Find where the given text appears and provide that cell's center as [X, Y] coordinate. 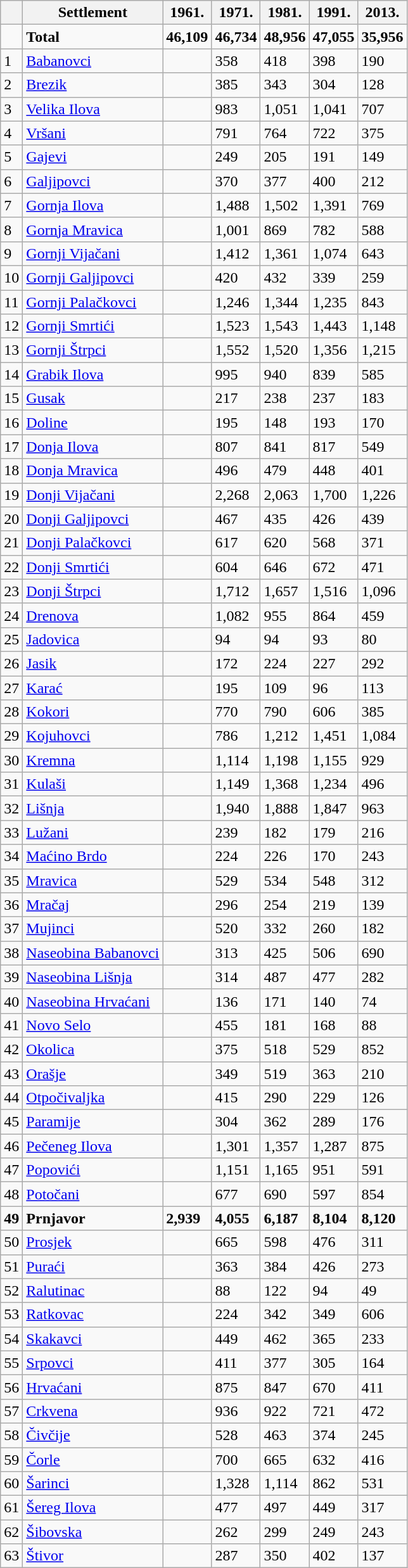
588 [383, 229]
1,516 [333, 591]
782 [333, 229]
1,412 [236, 253]
32 [11, 808]
770 [236, 712]
1,543 [285, 326]
398 [333, 61]
519 [285, 1074]
1,357 [285, 1146]
58 [11, 1435]
Donja Mravica [92, 471]
362 [285, 1122]
1,001 [236, 229]
8,104 [333, 1218]
14 [11, 374]
Mujinci [92, 929]
620 [285, 543]
Naseobina Lišnja [92, 977]
168 [333, 1025]
Maćino Brdo [92, 857]
721 [333, 1411]
2,063 [285, 495]
1,391 [333, 205]
439 [383, 519]
3 [11, 109]
35,956 [383, 37]
415 [236, 1098]
27 [11, 687]
18 [11, 471]
Donja Ilova [92, 447]
126 [383, 1098]
57 [11, 1411]
455 [236, 1025]
Kojuhovci [92, 736]
420 [236, 277]
59 [11, 1459]
Vršani [92, 133]
Donji Palačkovci [92, 543]
140 [333, 1001]
1,149 [236, 784]
Gornji Smrtići [92, 326]
54 [11, 1339]
520 [236, 929]
314 [236, 977]
1,502 [285, 205]
171 [285, 1001]
40 [11, 1001]
Crkvena [92, 1411]
1,443 [333, 326]
342 [285, 1315]
1,712 [236, 591]
Šibovska [92, 1532]
313 [236, 953]
643 [383, 253]
292 [383, 663]
Donji Štrpci [92, 591]
1,368 [285, 784]
273 [383, 1266]
1,657 [285, 591]
46 [11, 1146]
287 [236, 1556]
Brezik [92, 85]
Čivčije [92, 1435]
1,520 [285, 350]
229 [333, 1098]
1,940 [236, 808]
854 [383, 1194]
Galjipovci [92, 181]
Karać [92, 687]
1,215 [383, 350]
37 [11, 929]
109 [285, 687]
Settlement [92, 13]
311 [383, 1242]
617 [236, 543]
Hrvaćani [92, 1387]
548 [333, 881]
43 [11, 1074]
Gusak [92, 398]
1,847 [333, 808]
148 [285, 423]
807 [236, 447]
Štivor [92, 1556]
176 [383, 1122]
1971. [236, 13]
2 [11, 85]
995 [236, 374]
598 [285, 1242]
646 [285, 567]
1,235 [333, 302]
210 [383, 1074]
164 [383, 1363]
Donji Smrtići [92, 567]
Srpovci [92, 1363]
1,096 [383, 591]
1,198 [285, 760]
350 [285, 1556]
238 [285, 398]
Gornji Galjipovci [92, 277]
137 [383, 1556]
15 [11, 398]
Jadovica [92, 639]
Mračaj [92, 905]
339 [333, 277]
41 [11, 1025]
Šarinci [92, 1484]
591 [383, 1170]
936 [236, 1411]
24 [11, 615]
Prnjavor [92, 1218]
47 [11, 1170]
Drenova [92, 615]
1,344 [285, 302]
193 [333, 423]
1,151 [236, 1170]
604 [236, 567]
305 [333, 1363]
12 [11, 326]
4,055 [236, 1218]
Gornja Mravica [92, 229]
487 [285, 977]
56 [11, 1387]
506 [333, 953]
1,155 [333, 760]
9 [11, 253]
670 [333, 1387]
817 [333, 447]
128 [383, 85]
400 [333, 181]
1,361 [285, 253]
332 [285, 929]
312 [383, 881]
463 [285, 1435]
983 [236, 109]
1,226 [383, 495]
1,234 [333, 784]
10 [11, 277]
Orašje [92, 1074]
Potočani [92, 1194]
296 [236, 905]
8,120 [383, 1218]
52 [11, 1291]
2013. [383, 13]
183 [383, 398]
432 [285, 277]
28 [11, 712]
8 [11, 229]
16 [11, 423]
5 [11, 157]
Kokori [92, 712]
Kulaši [92, 784]
951 [333, 1170]
479 [285, 471]
707 [383, 109]
435 [285, 519]
847 [285, 1387]
48 [11, 1194]
786 [236, 736]
1 [11, 61]
1961. [188, 13]
29 [11, 736]
122 [285, 1291]
227 [333, 663]
Doline [92, 423]
922 [285, 1411]
467 [236, 519]
534 [285, 881]
370 [236, 181]
1,552 [236, 350]
61 [11, 1508]
22 [11, 567]
216 [383, 832]
219 [333, 905]
80 [383, 639]
25 [11, 639]
190 [383, 61]
Gornji Vijačani [92, 253]
Gornji Štrpci [92, 350]
45 [11, 1122]
20 [11, 519]
Donji Vijačani [92, 495]
425 [285, 953]
862 [333, 1484]
7 [11, 205]
50 [11, 1242]
416 [383, 1459]
462 [285, 1339]
181 [285, 1025]
1,523 [236, 326]
472 [383, 1411]
764 [285, 133]
31 [11, 784]
585 [383, 374]
Ratkovac [92, 1315]
Puraći [92, 1266]
790 [285, 712]
46,109 [188, 37]
791 [236, 133]
149 [383, 157]
864 [333, 615]
700 [236, 1459]
497 [285, 1508]
46,734 [236, 37]
929 [383, 760]
60 [11, 1484]
23 [11, 591]
13 [11, 350]
282 [383, 977]
1,074 [333, 253]
48,956 [285, 37]
Jasik [92, 663]
Gornja Ilova [92, 205]
343 [285, 85]
113 [383, 687]
528 [236, 1435]
Lužani [92, 832]
Gajevi [92, 157]
852 [383, 1049]
33 [11, 832]
1,488 [236, 205]
371 [383, 543]
Lišnja [92, 808]
Naseobina Hrvaćani [92, 1001]
139 [383, 905]
4 [11, 133]
722 [333, 133]
191 [333, 157]
Gornji Palačkovci [92, 302]
365 [333, 1339]
136 [236, 1001]
1,888 [285, 808]
Šereg Ilova [92, 1508]
172 [236, 663]
289 [333, 1122]
549 [383, 447]
597 [333, 1194]
632 [333, 1459]
769 [383, 205]
11 [11, 302]
239 [236, 832]
418 [285, 61]
1,051 [285, 109]
1,212 [285, 736]
Prosjek [92, 1242]
402 [333, 1556]
260 [333, 929]
Grabik Ilova [92, 374]
42 [11, 1049]
245 [383, 1435]
19 [11, 495]
179 [333, 832]
471 [383, 567]
74 [383, 1001]
476 [333, 1242]
Naseobina Babanovci [92, 953]
26 [11, 663]
374 [333, 1435]
940 [285, 374]
Otpočivaljka [92, 1098]
259 [383, 277]
1,700 [333, 495]
1,301 [236, 1146]
Kremna [92, 760]
299 [285, 1532]
Mravica [92, 881]
841 [285, 447]
1991. [333, 13]
53 [11, 1315]
1981. [285, 13]
448 [333, 471]
217 [236, 398]
38 [11, 953]
17 [11, 447]
Pečeneg Ilova [92, 1146]
237 [333, 398]
Skakavci [92, 1339]
531 [383, 1484]
384 [285, 1266]
2,268 [236, 495]
1,148 [383, 326]
Donji Galjipovci [92, 519]
44 [11, 1098]
358 [236, 61]
63 [11, 1556]
21 [11, 543]
55 [11, 1363]
Ralutinac [92, 1291]
459 [383, 615]
672 [333, 567]
36 [11, 905]
62 [11, 1532]
843 [383, 302]
1,082 [236, 615]
Popovići [92, 1170]
Velika Ilova [92, 109]
Paramije [92, 1122]
1,165 [285, 1170]
1,084 [383, 736]
677 [236, 1194]
47,055 [333, 37]
Babanovci [92, 61]
51 [11, 1266]
262 [236, 1532]
Total [92, 37]
1,451 [333, 736]
1,246 [236, 302]
2,939 [188, 1218]
963 [383, 808]
1,287 [333, 1146]
1,356 [333, 350]
Čorle [92, 1459]
839 [333, 374]
96 [333, 687]
205 [285, 157]
1,328 [236, 1484]
226 [285, 857]
35 [11, 881]
6,187 [285, 1218]
955 [285, 615]
233 [383, 1339]
30 [11, 760]
401 [383, 471]
317 [383, 1508]
34 [11, 857]
518 [285, 1049]
39 [11, 977]
93 [333, 639]
290 [285, 1098]
869 [285, 229]
6 [11, 181]
568 [333, 543]
254 [285, 905]
Novo Selo [92, 1025]
Okolica [92, 1049]
212 [383, 181]
1,041 [333, 109]
